Scan for the cell matching the given text and deliver its [X, Y] coordinate at center. 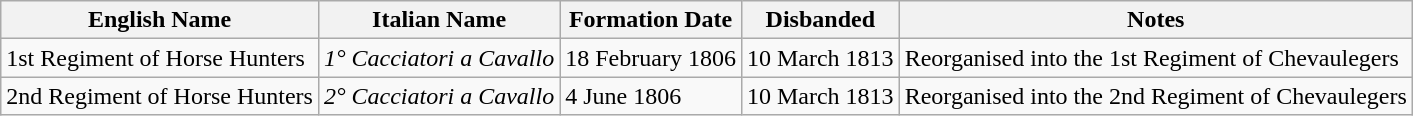
Reorganised into the 2nd Regiment of Chevaulegers [1156, 96]
2nd Regiment of Horse Hunters [160, 96]
1° Cacciatori a Cavallo [438, 58]
Disbanded [820, 20]
Notes [1156, 20]
Formation Date [651, 20]
2° Cacciatori a Cavallo [438, 96]
Reorganised into the 1st Regiment of Chevaulegers [1156, 58]
Italian Name [438, 20]
18 February 1806 [651, 58]
1st Regiment of Horse Hunters [160, 58]
English Name [160, 20]
4 June 1806 [651, 96]
